Provide the [x, y] coordinate of the cell's center where the given text is located.  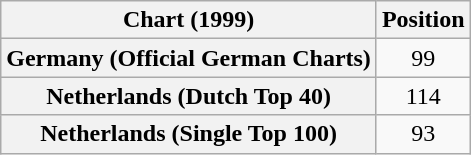
Position [423, 20]
93 [423, 134]
114 [423, 96]
99 [423, 58]
Netherlands (Dutch Top 40) [189, 96]
Germany (Official German Charts) [189, 58]
Netherlands (Single Top 100) [189, 134]
Chart (1999) [189, 20]
